Pinpoint the cell where the given text exists, returning its [X, Y] midpoint coordinate. 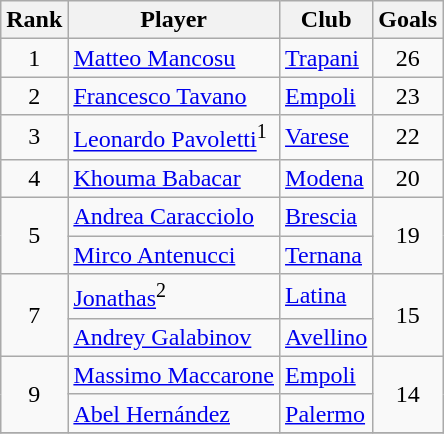
2 [34, 96]
Abel Hernández [174, 413]
Latina [326, 296]
Palermo [326, 413]
Jonathas2 [174, 296]
26 [408, 58]
Player [174, 20]
3 [34, 138]
1 [34, 58]
Khouma Babacar [174, 178]
9 [34, 394]
Trapani [326, 58]
22 [408, 138]
19 [408, 236]
Mirco Antenucci [174, 255]
14 [408, 394]
Ternana [326, 255]
Brescia [326, 217]
23 [408, 96]
Matteo Mancosu [174, 58]
15 [408, 316]
20 [408, 178]
5 [34, 236]
Rank [34, 20]
Avellino [326, 337]
7 [34, 316]
Goals [408, 20]
Massimo Maccarone [174, 375]
Varese [326, 138]
Leonardo Pavoletti1 [174, 138]
4 [34, 178]
Modena [326, 178]
Andrea Caracciolo [174, 217]
Andrey Galabinov [174, 337]
Club [326, 20]
Francesco Tavano [174, 96]
